Identify which cell holds the provided text, then report its (x, y) central coordinate. 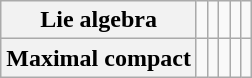
Lie algebra (99, 20)
Maximal compact (99, 58)
